For the text-containing cell, return its midpoint in (X, Y) coordinate format. 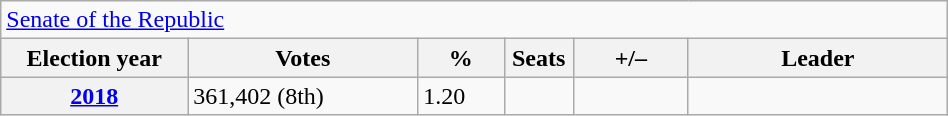
Senate of the Republic (474, 20)
Votes (303, 58)
% (461, 58)
+/– (630, 58)
2018 (94, 96)
Seats (538, 58)
Leader (818, 58)
1.20 (461, 96)
361,402 (8th) (303, 96)
Election year (94, 58)
